Return the [x, y] coordinate for the center point of the cell that contains the specified text.  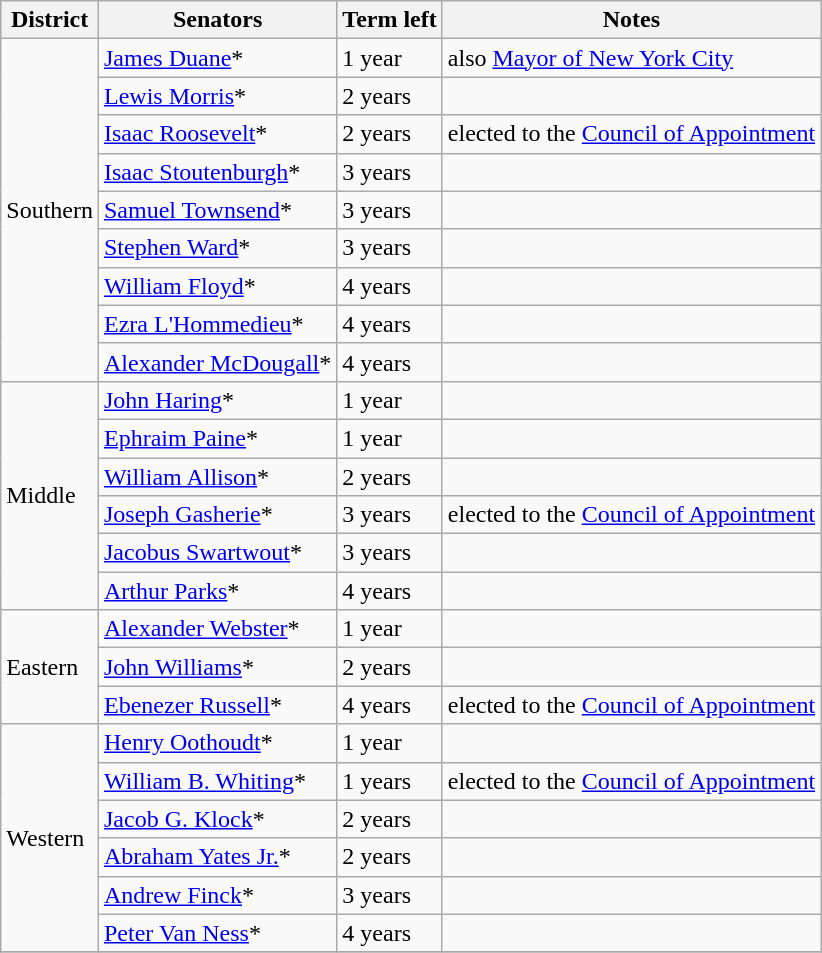
Jacob G. Klock* [217, 819]
1 years [390, 781]
Notes [631, 20]
John Haring* [217, 400]
Ephraim Paine* [217, 438]
Jacobus Swartwout* [217, 553]
Henry Oothoudt* [217, 743]
also Mayor of New York City [631, 58]
Stephen Ward* [217, 248]
William B. Whiting* [217, 781]
Lewis Morris* [217, 96]
District [50, 20]
Abraham Yates Jr.* [217, 857]
Samuel Townsend* [217, 210]
Isaac Stoutenburgh* [217, 172]
James Duane* [217, 58]
Arthur Parks* [217, 591]
Ezra L'Hommedieu* [217, 324]
Ebenezer Russell* [217, 705]
Joseph Gasherie* [217, 515]
Senators [217, 20]
Southern [50, 210]
Term left [390, 20]
Middle [50, 495]
William Floyd* [217, 286]
John Williams* [217, 667]
Isaac Roosevelt* [217, 134]
William Allison* [217, 477]
Andrew Finck* [217, 895]
Peter Van Ness* [217, 933]
Alexander Webster* [217, 629]
Alexander McDougall* [217, 362]
Western [50, 838]
Eastern [50, 667]
